Search for the cell housing the specified text and yield its [x, y] center coordinate. 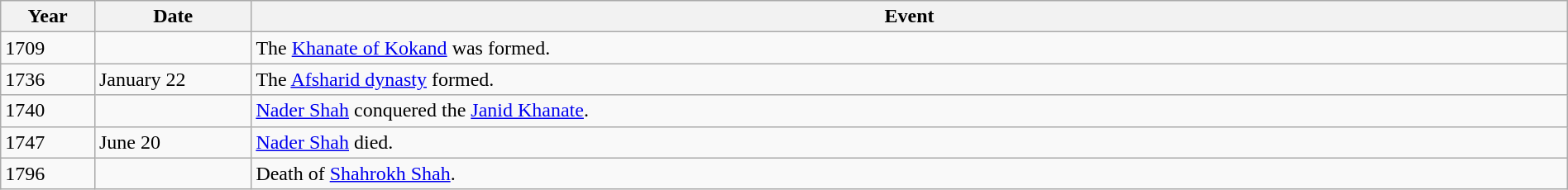
Nader Shah conquered the Janid Khanate. [910, 111]
Event [910, 17]
The Afsharid dynasty formed. [910, 79]
1740 [48, 111]
The Khanate of Kokand was formed. [910, 48]
1736 [48, 79]
1709 [48, 48]
June 20 [172, 142]
Date [172, 17]
Year [48, 17]
Nader Shah died. [910, 142]
January 22 [172, 79]
Death of Shahrokh Shah. [910, 173]
1796 [48, 173]
1747 [48, 142]
